Output the (x, y) coordinate of the center of the cell containing the given text.  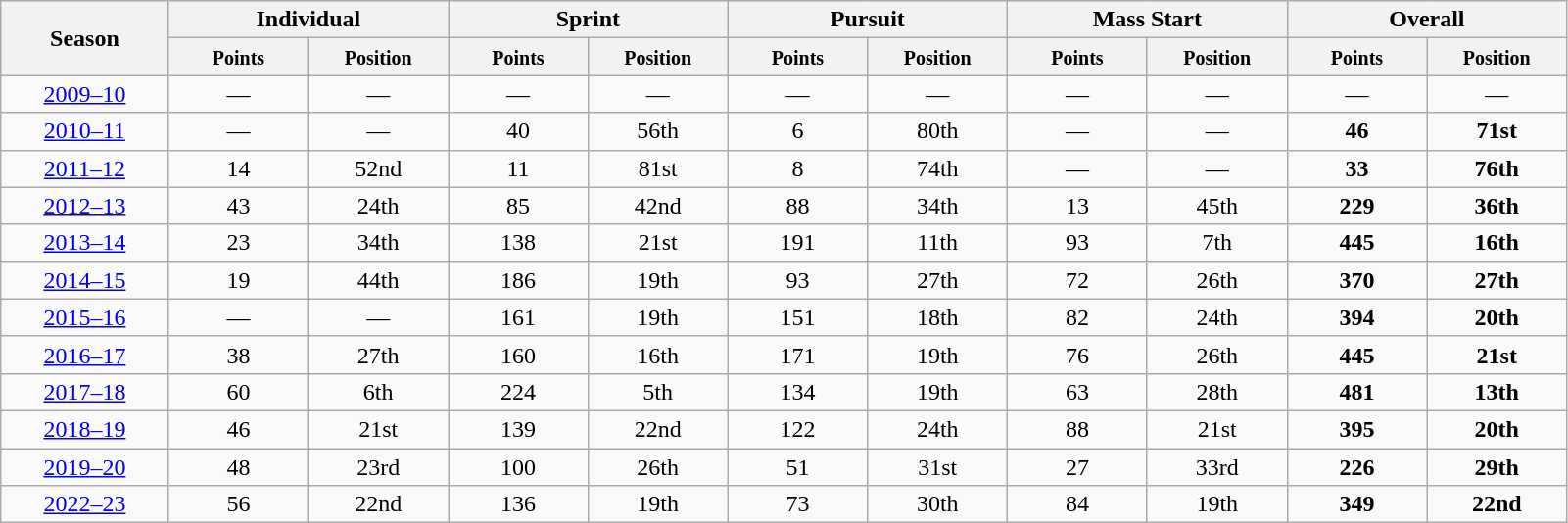
36th (1497, 206)
186 (519, 280)
2018–19 (84, 429)
44th (378, 280)
2019–20 (84, 467)
Mass Start (1148, 20)
60 (239, 392)
161 (519, 317)
31st (938, 467)
30th (938, 504)
56 (239, 504)
19 (239, 280)
43 (239, 206)
5th (658, 392)
28th (1216, 392)
224 (519, 392)
71st (1497, 131)
56th (658, 131)
42nd (658, 206)
191 (797, 243)
395 (1357, 429)
76th (1497, 168)
63 (1077, 392)
138 (519, 243)
27 (1077, 467)
85 (519, 206)
2012–13 (84, 206)
52nd (378, 168)
2015–16 (84, 317)
2016–17 (84, 355)
14 (239, 168)
229 (1357, 206)
Season (84, 38)
81st (658, 168)
171 (797, 355)
23rd (378, 467)
11th (938, 243)
33rd (1216, 467)
48 (239, 467)
45th (1216, 206)
84 (1077, 504)
136 (519, 504)
349 (1357, 504)
7th (1216, 243)
29th (1497, 467)
51 (797, 467)
151 (797, 317)
2017–18 (84, 392)
38 (239, 355)
Sprint (589, 20)
72 (1077, 280)
6 (797, 131)
370 (1357, 280)
33 (1357, 168)
2014–15 (84, 280)
Pursuit (868, 20)
394 (1357, 317)
80th (938, 131)
2011–12 (84, 168)
2022–23 (84, 504)
8 (797, 168)
226 (1357, 467)
134 (797, 392)
23 (239, 243)
74th (938, 168)
100 (519, 467)
Individual (309, 20)
13th (1497, 392)
Overall (1427, 20)
2010–11 (84, 131)
11 (519, 168)
122 (797, 429)
76 (1077, 355)
82 (1077, 317)
2009–10 (84, 94)
160 (519, 355)
2013–14 (84, 243)
13 (1077, 206)
481 (1357, 392)
40 (519, 131)
139 (519, 429)
73 (797, 504)
18th (938, 317)
6th (378, 392)
